Provide the [X, Y] coordinate of the cell's center where the given text is located.  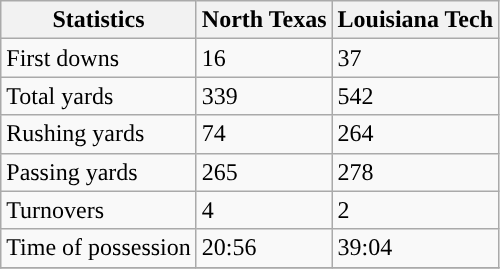
37 [415, 58]
North Texas [264, 20]
Time of possession [99, 248]
74 [264, 134]
542 [415, 96]
20:56 [264, 248]
Louisiana Tech [415, 20]
16 [264, 58]
2 [415, 210]
Passing yards [99, 172]
278 [415, 172]
Turnovers [99, 210]
39:04 [415, 248]
339 [264, 96]
First downs [99, 58]
Total yards [99, 96]
Rushing yards [99, 134]
4 [264, 210]
265 [264, 172]
264 [415, 134]
Statistics [99, 20]
